Locate the cell with the specified text and output its [X, Y] center coordinate. 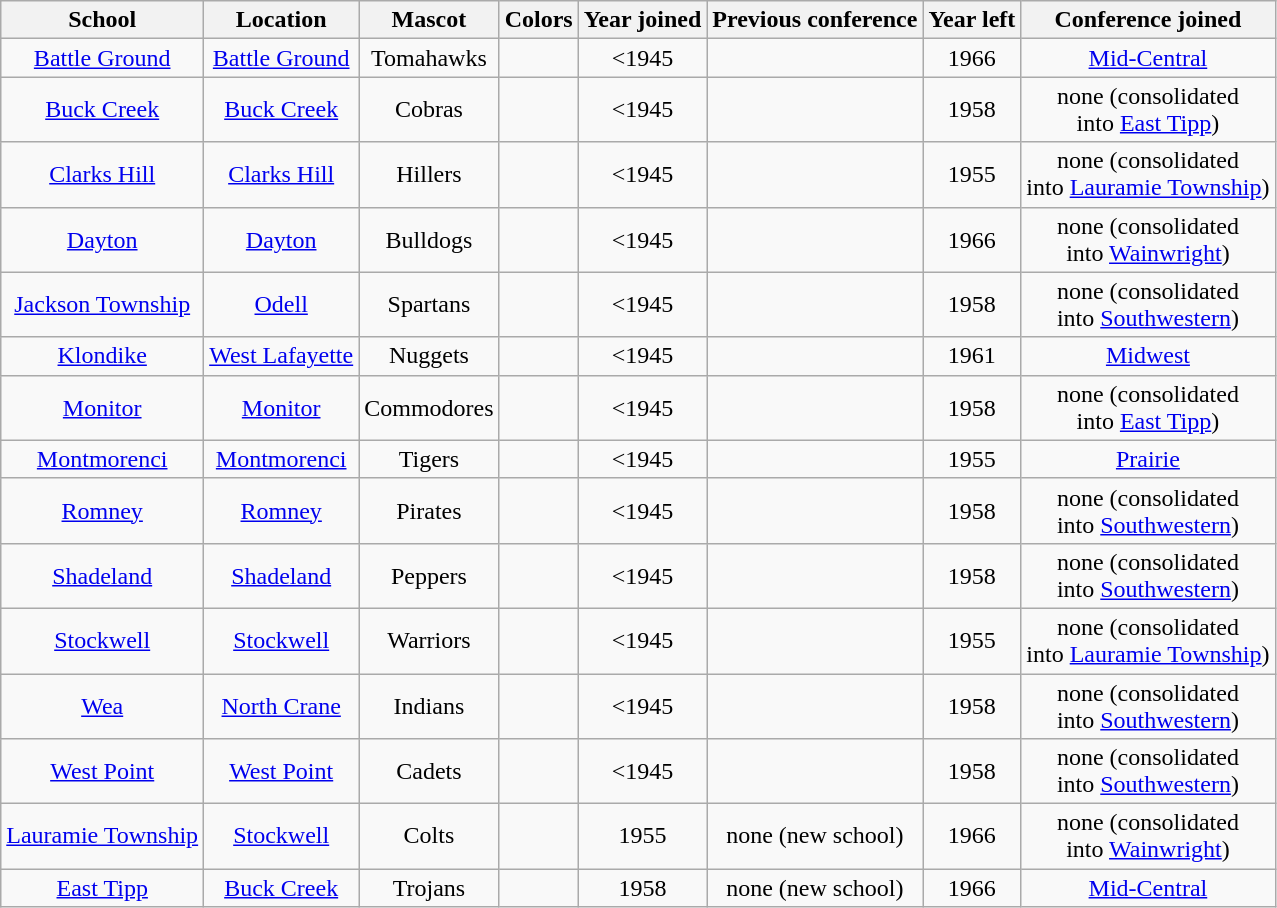
Year left [972, 20]
1961 [972, 356]
Mascot [429, 20]
East Tipp [102, 888]
North Crane [282, 706]
Cadets [429, 772]
Previous conference [815, 20]
Bulldogs [429, 240]
Hillers [429, 174]
Colts [429, 836]
Peppers [429, 576]
Pirates [429, 510]
Warriors [429, 640]
Tomahawks [429, 58]
Jackson Township [102, 304]
Colors [538, 20]
Conference joined [1148, 20]
Midwest [1148, 356]
West Lafayette [282, 356]
School [102, 20]
Prairie [1148, 459]
Year joined [642, 20]
Nuggets [429, 356]
Cobras [429, 110]
Location [282, 20]
Odell [282, 304]
Klondike [102, 356]
Trojans [429, 888]
Spartans [429, 304]
Tigers [429, 459]
Indians [429, 706]
Lauramie Township [102, 836]
Commodores [429, 408]
Wea [102, 706]
